Capture the cell that displays the provided text and extract its [X, Y] central coordinate. 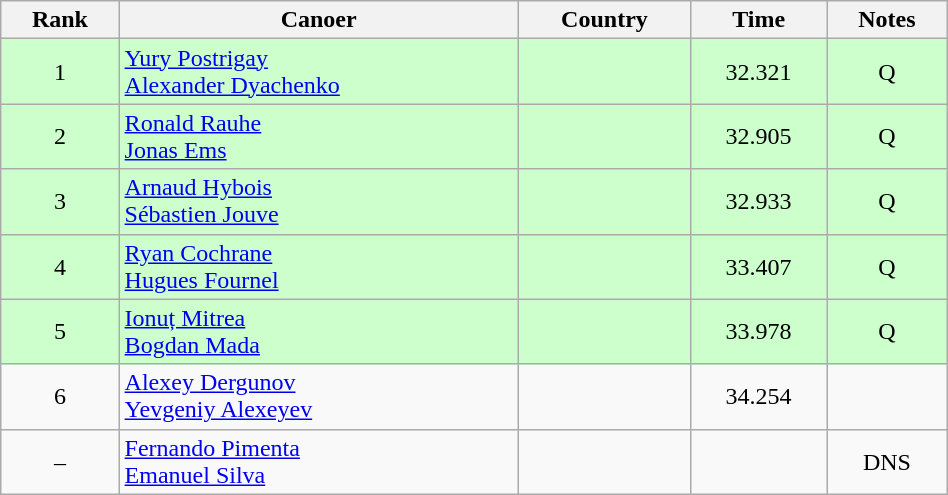
6 [60, 396]
DNS [888, 462]
Country [604, 20]
Yury PostrigayAlexander Dyachenko [318, 72]
Notes [888, 20]
Time [759, 20]
34.254 [759, 396]
Alexey DergunovYevgeniy Alexeyev [318, 396]
Arnaud HyboisSébastien Jouve [318, 202]
Ryan CochraneHugues Fournel [318, 266]
33.978 [759, 332]
32.321 [759, 72]
Rank [60, 20]
1 [60, 72]
5 [60, 332]
32.905 [759, 136]
33.407 [759, 266]
32.933 [759, 202]
4 [60, 266]
Ronald RauheJonas Ems [318, 136]
3 [60, 202]
Fernando PimentaEmanuel Silva [318, 462]
Canoer [318, 20]
2 [60, 136]
– [60, 462]
Ionuț MitreaBogdan Mada [318, 332]
